Pinpoint the cell where the given text exists, returning its [x, y] midpoint coordinate. 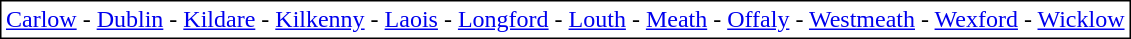
Carlow - Dublin - Kildare - Kilkenny - Laois - Longford - Louth - Meath - Offaly - Westmeath - Wexford - Wicklow [565, 19]
